Pinpoint the cell where the given text exists, returning its [x, y] midpoint coordinate. 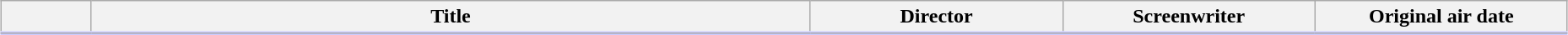
Screenwriter [1188, 17]
Director [937, 17]
Title [451, 17]
Original air date [1441, 17]
